Extract the (x, y) coordinate from the center of the cell holding the provided text.  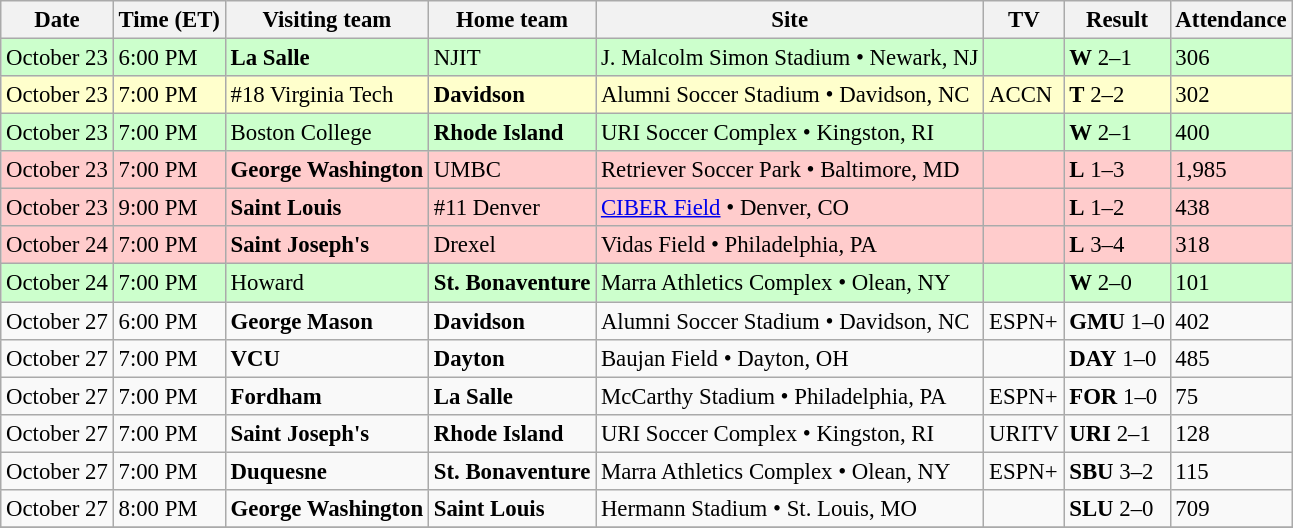
9:00 PM (169, 208)
Hermann Stadium • St. Louis, MO (790, 509)
Home team (512, 20)
Boston College (326, 133)
709 (1231, 509)
ACCN (1024, 95)
Time (ET) (169, 20)
1,985 (1231, 170)
Fordham (326, 396)
Date (57, 20)
438 (1231, 208)
TV (1024, 20)
318 (1231, 245)
T 2–2 (1117, 95)
#18 Virginia Tech (326, 95)
CIBER Field • Denver, CO (790, 208)
L 1–2 (1117, 208)
FOR 1–0 (1117, 396)
SLU 2–0 (1117, 509)
Dayton (512, 358)
SBU 3–2 (1117, 471)
101 (1231, 283)
128 (1231, 433)
306 (1231, 58)
McCarthy Stadium • Philadelphia, PA (790, 396)
Site (790, 20)
#11 Denver (512, 208)
URI 2–1 (1117, 433)
George Mason (326, 321)
Retriever Soccer Park • Baltimore, MD (790, 170)
Howard (326, 283)
485 (1231, 358)
DAY 1–0 (1117, 358)
UMBC (512, 170)
Drexel (512, 245)
W 2–0 (1117, 283)
402 (1231, 321)
8:00 PM (169, 509)
115 (1231, 471)
L 1–3 (1117, 170)
302 (1231, 95)
400 (1231, 133)
L 3–4 (1117, 245)
Visiting team (326, 20)
J. Malcolm Simon Stadium • Newark, NJ (790, 58)
Attendance (1231, 20)
Result (1117, 20)
Baujan Field • Dayton, OH (790, 358)
URITV (1024, 433)
75 (1231, 396)
Vidas Field • Philadelphia, PA (790, 245)
Duquesne (326, 471)
GMU 1–0 (1117, 321)
VCU (326, 358)
NJIT (512, 58)
